Determine the (X, Y) coordinate at the center of the cell enclosing the given text.  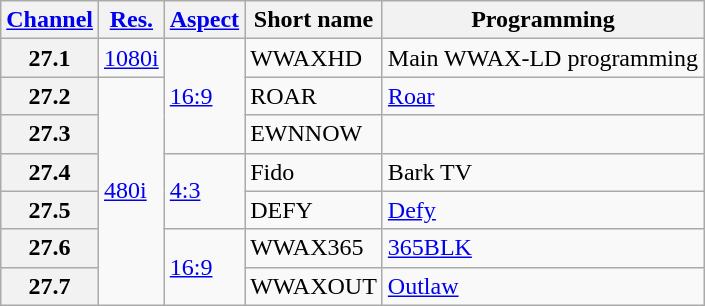
27.2 (50, 96)
27.5 (50, 210)
ROAR (314, 96)
Programming (542, 20)
Bark TV (542, 172)
EWNNOW (314, 134)
Defy (542, 210)
WWAXOUT (314, 286)
365BLK (542, 248)
Channel (50, 20)
WWAXHD (314, 58)
1080i (132, 58)
27.7 (50, 286)
27.1 (50, 58)
Roar (542, 96)
27.6 (50, 248)
4:3 (204, 191)
DEFY (314, 210)
480i (132, 191)
Short name (314, 20)
Aspect (204, 20)
Fido (314, 172)
27.4 (50, 172)
Res. (132, 20)
Main WWAX-LD programming (542, 58)
27.3 (50, 134)
Outlaw (542, 286)
WWAX365 (314, 248)
